Identify which cell holds the provided text, then report its (X, Y) central coordinate. 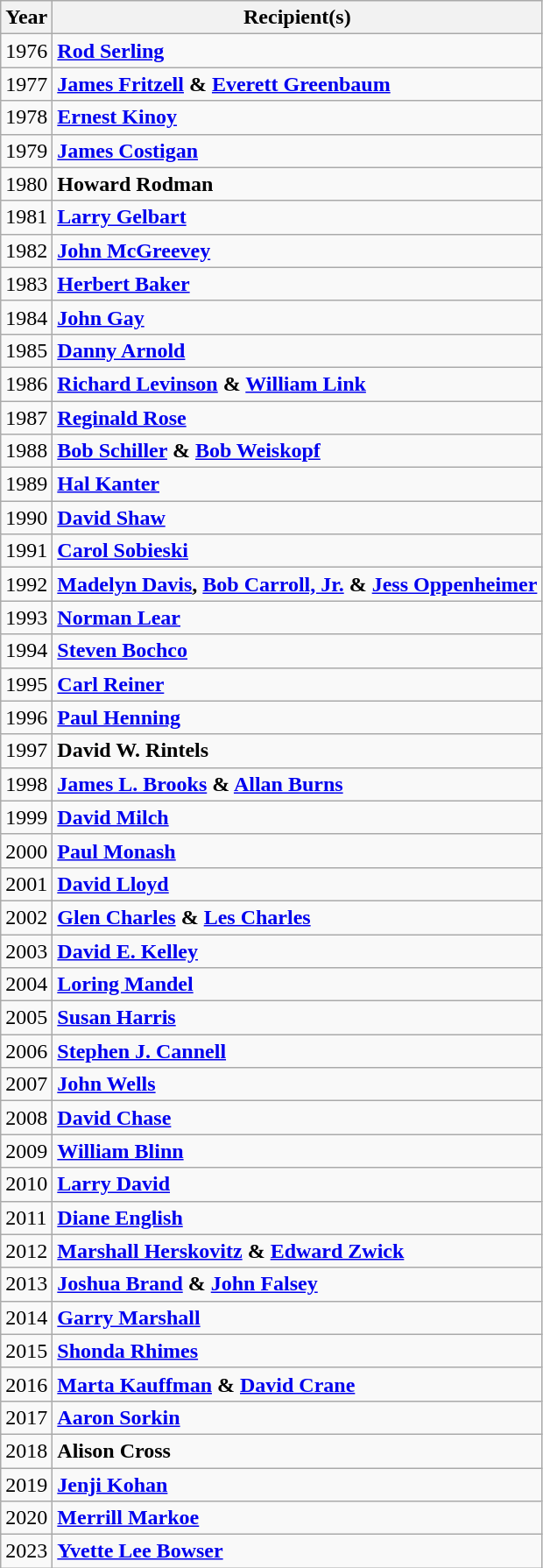
1992 (26, 584)
1996 (26, 717)
2005 (26, 1018)
2015 (26, 1351)
2011 (26, 1218)
1976 (26, 51)
Larry Gelbart (298, 217)
Madelyn Davis, Bob Carroll, Jr. & Jess Oppenheimer (298, 584)
John McGreevey (298, 251)
David Chase (298, 1118)
1979 (26, 151)
Carol Sobieski (298, 551)
Shonda Rhimes (298, 1351)
1995 (26, 684)
2001 (26, 884)
Year (26, 18)
1981 (26, 217)
1991 (26, 551)
David Milch (298, 817)
2013 (26, 1284)
John Wells (298, 1084)
2023 (26, 1551)
Paul Henning (298, 717)
David Shaw (298, 518)
2003 (26, 950)
Paul Monash (298, 851)
James Costigan (298, 151)
David W. Rintels (298, 751)
1988 (26, 451)
2019 (26, 1485)
2012 (26, 1251)
Susan Harris (298, 1018)
2009 (26, 1151)
Reginald Rose (298, 418)
2020 (26, 1518)
1978 (26, 117)
Larry David (298, 1184)
1984 (26, 317)
2010 (26, 1184)
Merrill Markoe (298, 1518)
David E. Kelley (298, 950)
James Fritzell & Everett Greenbaum (298, 84)
1987 (26, 418)
Glen Charles & Les Charles (298, 917)
2008 (26, 1118)
Hal Kanter (298, 484)
2000 (26, 851)
Jenji Kohan (298, 1485)
2002 (26, 917)
1997 (26, 751)
William Blinn (298, 1151)
1994 (26, 651)
Aaron Sorkin (298, 1417)
Stephen J. Cannell (298, 1051)
1993 (26, 618)
David Lloyd (298, 884)
1982 (26, 251)
Loring Mandel (298, 985)
James L. Brooks & Allan Burns (298, 784)
2006 (26, 1051)
2018 (26, 1451)
Carl Reiner (298, 684)
1977 (26, 84)
Marshall Herskovitz & Edward Zwick (298, 1251)
Ernest Kinoy (298, 117)
Marta Kauffman & David Crane (298, 1384)
2004 (26, 985)
1983 (26, 284)
Garry Marshall (298, 1317)
Bob Schiller & Bob Weiskopf (298, 451)
1985 (26, 350)
Alison Cross (298, 1451)
1989 (26, 484)
1999 (26, 817)
1990 (26, 518)
Richard Levinson & William Link (298, 384)
Howard Rodman (298, 184)
Rod Serling (298, 51)
Norman Lear (298, 618)
John Gay (298, 317)
1980 (26, 184)
Joshua Brand & John Falsey (298, 1284)
1998 (26, 784)
Danny Arnold (298, 350)
2014 (26, 1317)
1986 (26, 384)
Recipient(s) (298, 18)
Steven Bochco (298, 651)
2017 (26, 1417)
Herbert Baker (298, 284)
2016 (26, 1384)
2007 (26, 1084)
Yvette Lee Bowser (298, 1551)
Diane English (298, 1218)
